Identify which cell holds the provided text, then report its [X, Y] central coordinate. 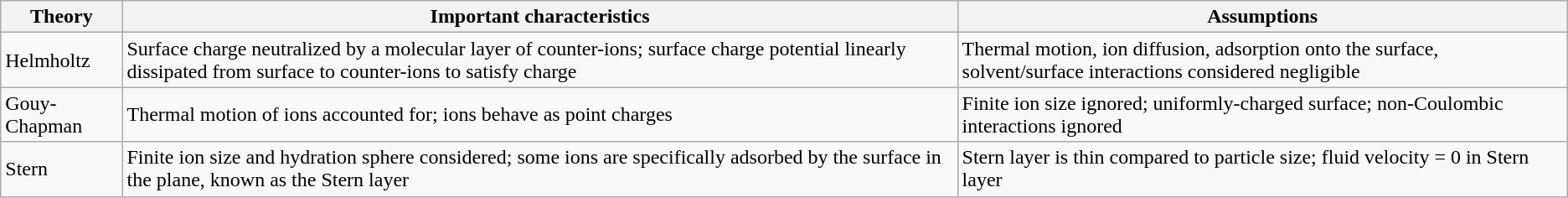
Finite ion size and hydration sphere considered; some ions are specifically adsorbed by the surface in the plane, known as the Stern layer [539, 169]
Assumptions [1262, 17]
Thermal motion, ion diffusion, adsorption onto the surface, solvent/surface interactions considered negligible [1262, 60]
Theory [62, 17]
Important characteristics [539, 17]
Stern [62, 169]
Helmholtz [62, 60]
Finite ion size ignored; uniformly-charged surface; non-Coulombic interactions ignored [1262, 114]
Gouy-Chapman [62, 114]
Thermal motion of ions accounted for; ions behave as point charges [539, 114]
Stern layer is thin compared to particle size; fluid velocity = 0 in Stern layer [1262, 169]
